From the cell containing the given text, extract its center point as [x, y] coordinate. 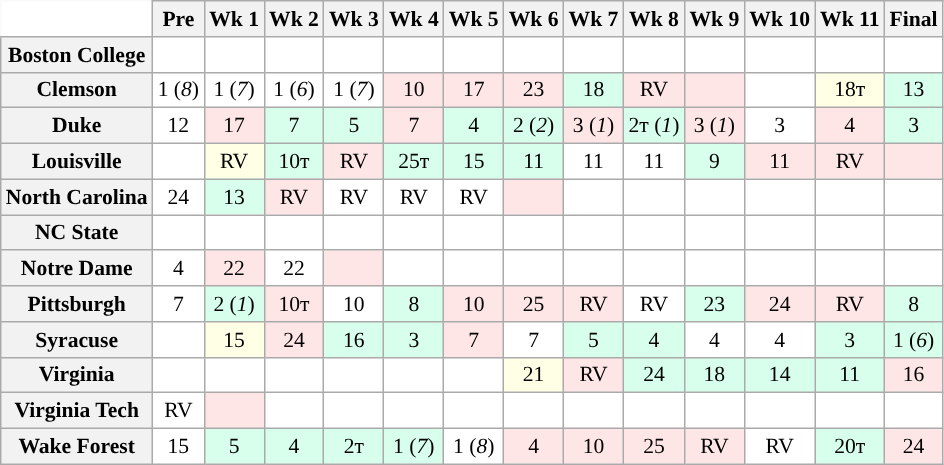
Wk 9 [714, 19]
Wk 2 [294, 19]
Clemson [77, 90]
20т [850, 447]
Wk 11 [850, 19]
Pittsburgh [77, 304]
2 (1) [234, 304]
18т [850, 90]
12 [179, 126]
Pre [179, 19]
Wk 1 [234, 19]
Wk 3 [354, 19]
Wk 7 [594, 19]
21 [534, 375]
Wk 8 [654, 19]
Wk 6 [534, 19]
Duke [77, 126]
Louisville [77, 162]
2т [354, 447]
NC State [77, 233]
Virginia [77, 375]
Virginia Tech [77, 411]
Wk 4 [414, 19]
14 [780, 375]
25т [414, 162]
Notre Dame [77, 269]
2 (2) [534, 126]
Syracuse [77, 340]
Final [914, 19]
9 [714, 162]
Wk 5 [474, 19]
Boston College [77, 55]
Wk 10 [780, 19]
2т (1) [654, 126]
Wake Forest [77, 447]
North Carolina [77, 197]
